Extract the [x, y] coordinate from the center of the cell holding the provided text.  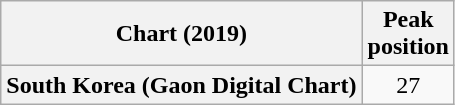
South Korea (Gaon Digital Chart) [182, 85]
Chart (2019) [182, 34]
Peakposition [408, 34]
27 [408, 85]
